Determine the [X, Y] coordinate at the center of the cell enclosing the given text.  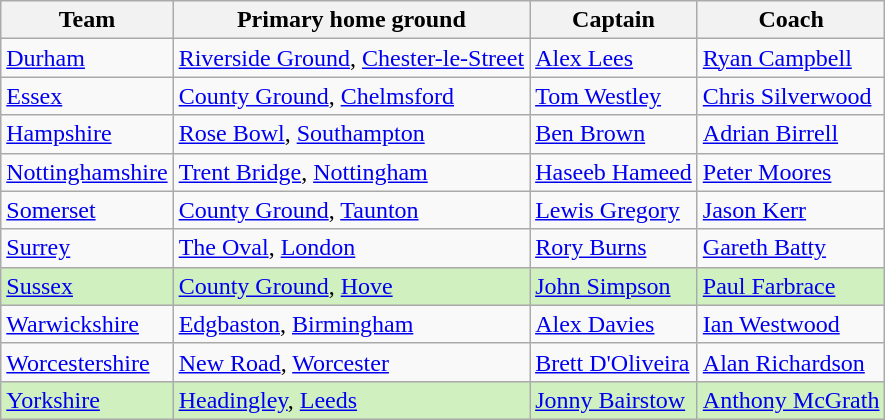
Essex [87, 96]
Haseeb Hameed [614, 172]
John Simpson [614, 286]
Tom Westley [614, 96]
Durham [87, 58]
Paul Farbrace [791, 286]
Primary home ground [351, 20]
The Oval, London [351, 248]
Captain [614, 20]
Hampshire [87, 134]
Team [87, 20]
Ian Westwood [791, 324]
Alex Lees [614, 58]
Ryan Campbell [791, 58]
County Ground, Taunton [351, 210]
Peter Moores [791, 172]
Edgbaston, Birmingham [351, 324]
Gareth Batty [791, 248]
Surrey [87, 248]
Somerset [87, 210]
Coach [791, 20]
Warwickshire [87, 324]
Headingley, Leeds [351, 400]
Riverside Ground, Chester-le-Street [351, 58]
County Ground, Chelmsford [351, 96]
Yorkshire [87, 400]
Alex Davies [614, 324]
New Road, Worcester [351, 362]
Rory Burns [614, 248]
Brett D'Oliveira [614, 362]
Trent Bridge, Nottingham [351, 172]
Sussex [87, 286]
Nottinghamshire [87, 172]
Lewis Gregory [614, 210]
Worcestershire [87, 362]
Jason Kerr [791, 210]
Ben Brown [614, 134]
Jonny Bairstow [614, 400]
Anthony McGrath [791, 400]
Rose Bowl, Southampton [351, 134]
Chris Silverwood [791, 96]
County Ground, Hove [351, 286]
Alan Richardson [791, 362]
Adrian Birrell [791, 134]
